Pinpoint the cell where the given text exists, returning its (X, Y) midpoint coordinate. 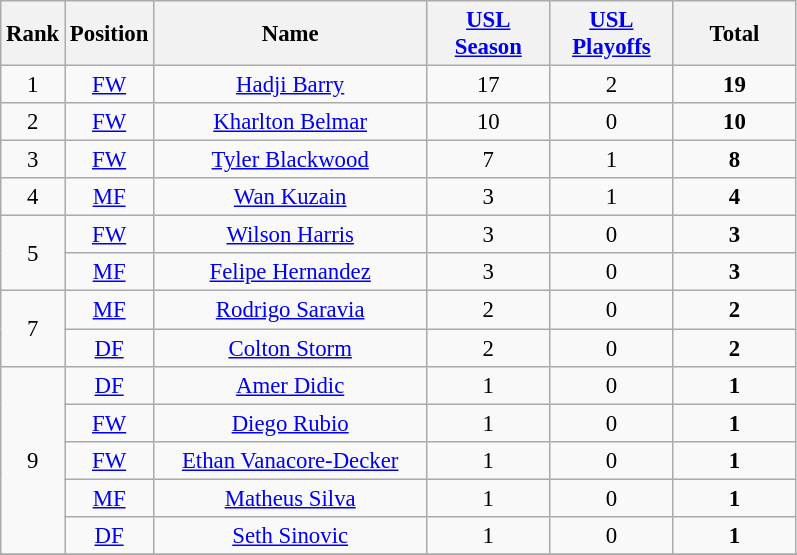
Matheus Silva (290, 498)
Position (110, 34)
Wan Kuzain (290, 197)
Wilson Harris (290, 235)
Rodrigo Saravia (290, 310)
17 (488, 85)
Hadji Barry (290, 85)
Colton Storm (290, 348)
Name (290, 34)
8 (734, 160)
Rank (33, 34)
Diego Rubio (290, 423)
Ethan Vanacore-Decker (290, 460)
19 (734, 85)
5 (33, 254)
9 (33, 460)
Kharlton Belmar (290, 122)
Felipe Hernandez (290, 273)
Seth Sinovic (290, 536)
USL Playoffs (612, 34)
Amer Didic (290, 385)
USL Season (488, 34)
Tyler Blackwood (290, 160)
Total (734, 34)
